Locate the cell with the specified text and output its (X, Y) center coordinate. 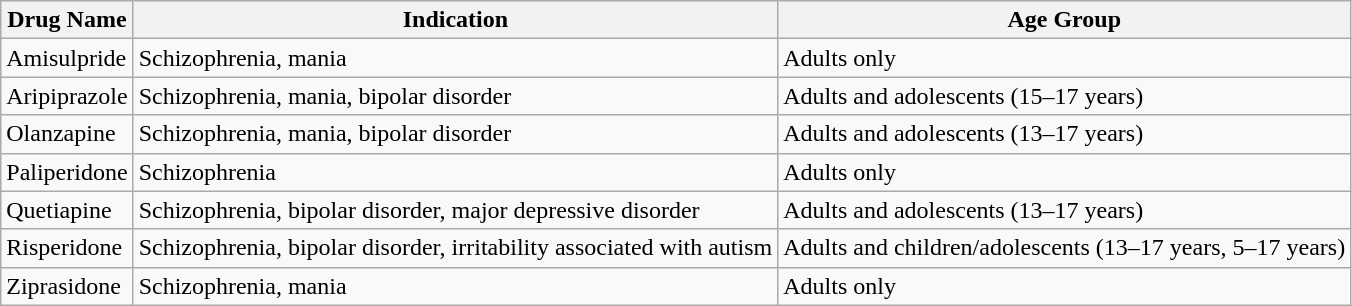
Risperidone (67, 248)
Olanzapine (67, 134)
Schizophrenia (456, 172)
Ziprasidone (67, 286)
Schizophrenia, bipolar disorder, irritability associated with autism (456, 248)
Age Group (1064, 20)
Quetiapine (67, 210)
Adults and children/adolescents (13–17 years, 5–17 years) (1064, 248)
Amisulpride (67, 58)
Adults and adolescents (15–17 years) (1064, 96)
Aripiprazole (67, 96)
Paliperidone (67, 172)
Indication (456, 20)
Schizophrenia, bipolar disorder, major depressive disorder (456, 210)
Drug Name (67, 20)
